Find where the given text appears and provide that cell's center as (X, Y) coordinate. 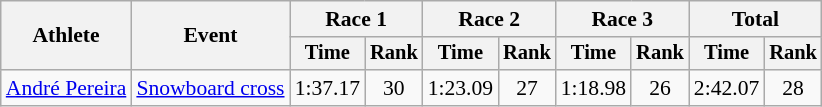
Race 3 (622, 19)
1:18.98 (594, 88)
Snowboard cross (210, 88)
27 (527, 88)
2:42.07 (726, 88)
Race 2 (490, 19)
1:37.17 (328, 88)
28 (793, 88)
Total (756, 19)
1:23.09 (460, 88)
Athlete (66, 36)
30 (394, 88)
Race 1 (356, 19)
André Pereira (66, 88)
26 (660, 88)
Event (210, 36)
